Search for the cell housing the specified text and yield its [X, Y] center coordinate. 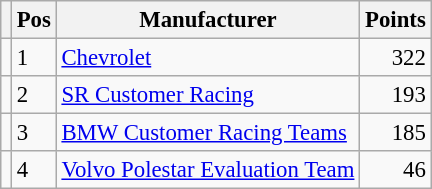
Chevrolet [208, 58]
Volvo Polestar Evaluation Team [208, 170]
Manufacturer [208, 20]
BMW Customer Racing Teams [208, 133]
Pos [34, 20]
1 [34, 58]
322 [396, 58]
4 [34, 170]
Points [396, 20]
193 [396, 95]
SR Customer Racing [208, 95]
2 [34, 95]
46 [396, 170]
3 [34, 133]
185 [396, 133]
